Determine the (X, Y) coordinate at the center of the cell enclosing the given text.  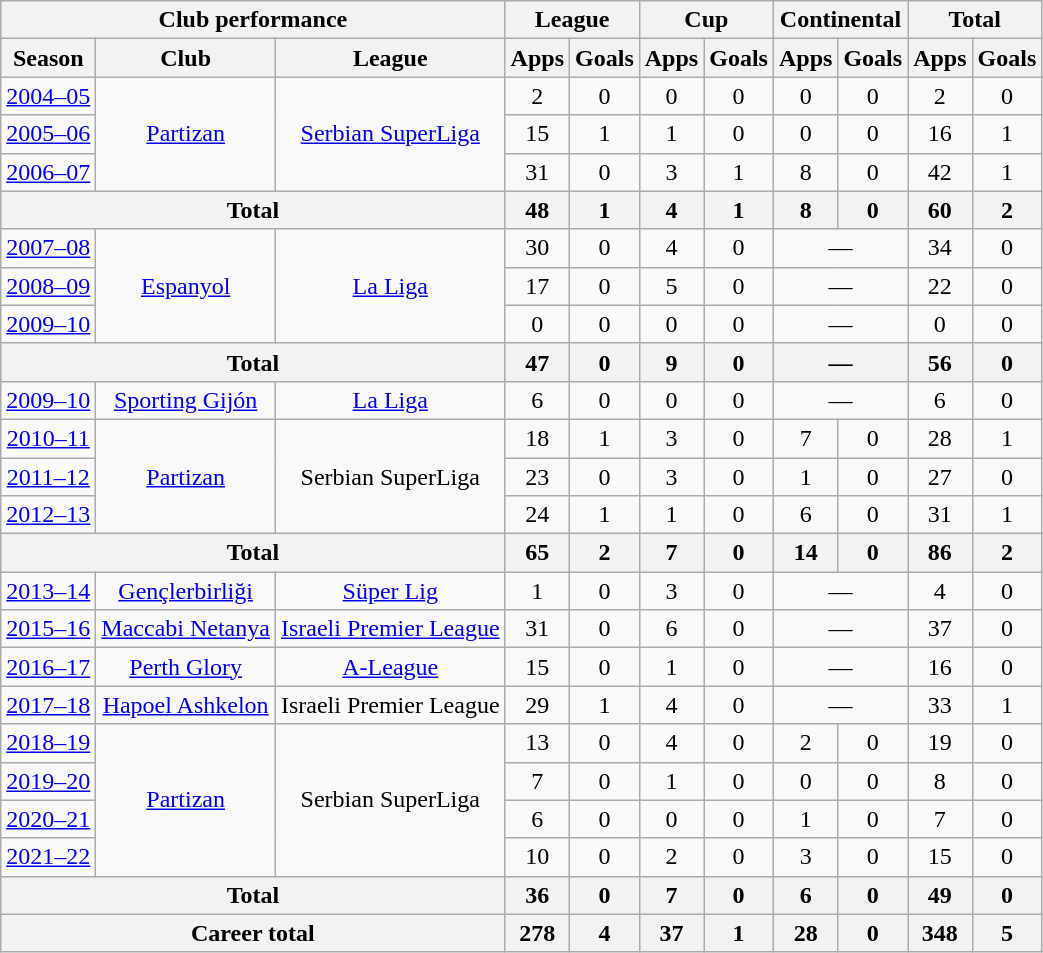
29 (537, 705)
2015–16 (48, 629)
36 (537, 895)
9 (671, 362)
Perth Glory (186, 667)
2018–19 (48, 743)
2010–11 (48, 438)
2011–12 (48, 477)
Season (48, 58)
56 (940, 362)
2012–13 (48, 515)
Career total (253, 933)
348 (940, 933)
10 (537, 857)
48 (537, 210)
24 (537, 515)
Club performance (253, 20)
Hapoel Ashkelon (186, 705)
60 (940, 210)
49 (940, 895)
34 (940, 248)
2007–08 (48, 248)
18 (537, 438)
33 (940, 705)
Espanyol (186, 286)
2016–17 (48, 667)
47 (537, 362)
–– (840, 591)
2019–20 (48, 781)
27 (940, 477)
Süper Lig (390, 591)
23 (537, 477)
Maccabi Netanya (186, 629)
13 (537, 743)
2021–22 (48, 857)
2004–05 (48, 96)
2006–07 (48, 172)
Club (186, 58)
2020–21 (48, 819)
A-League (390, 667)
86 (940, 553)
2005–06 (48, 134)
17 (537, 286)
Sporting Gijón (186, 400)
19 (940, 743)
22 (940, 286)
Cup (706, 20)
30 (537, 248)
Continental (840, 20)
Gençlerbirliği (186, 591)
2017–18 (48, 705)
65 (537, 553)
42 (940, 172)
278 (537, 933)
2013–14 (48, 591)
2008–09 (48, 286)
14 (805, 553)
